Search for the cell housing the specified text and yield its [x, y] center coordinate. 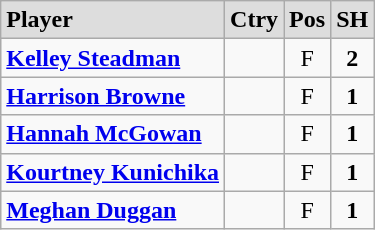
Kelley Steadman [113, 58]
Player [113, 20]
Hannah McGowan [113, 134]
SH [352, 20]
Kourtney Kunichika [113, 172]
Meghan Duggan [113, 210]
2 [352, 58]
Pos [308, 20]
Harrison Browne [113, 96]
Ctry [254, 20]
